Extract the [X, Y] coordinate from the center of the cell holding the provided text.  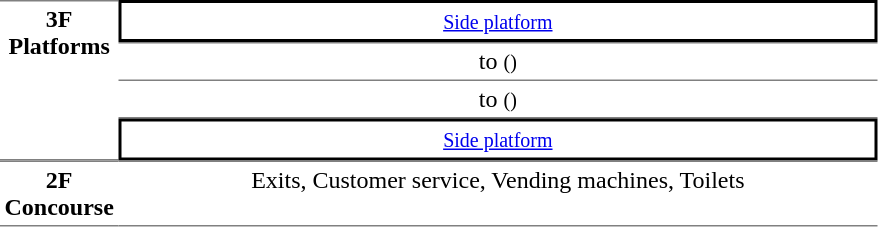
Exits, Customer service, Vending machines, Toilets [498, 193]
2FConcourse [59, 193]
3FPlatforms [59, 80]
